Determine the (x, y) coordinate at the center of the cell enclosing the given text.  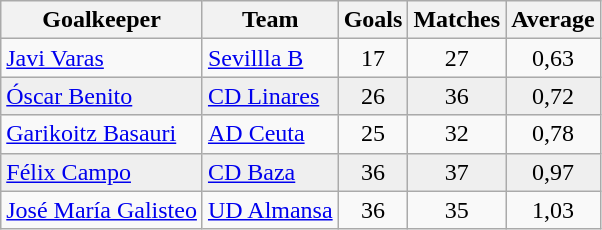
32 (457, 134)
Matches (457, 20)
0,78 (554, 134)
26 (373, 96)
Average (554, 20)
Goalkeeper (102, 20)
AD Ceuta (270, 134)
Goals (373, 20)
Óscar Benito (102, 96)
Sevillla B (270, 58)
17 (373, 58)
0,72 (554, 96)
0,63 (554, 58)
35 (457, 210)
Team (270, 20)
Félix Campo (102, 172)
0,97 (554, 172)
UD Almansa (270, 210)
1,03 (554, 210)
CD Baza (270, 172)
Garikoitz Basauri (102, 134)
CD Linares (270, 96)
25 (373, 134)
27 (457, 58)
37 (457, 172)
José María Galisteo (102, 210)
Javi Varas (102, 58)
